Provide the (x, y) coordinate of the cell's center where the given text is located.  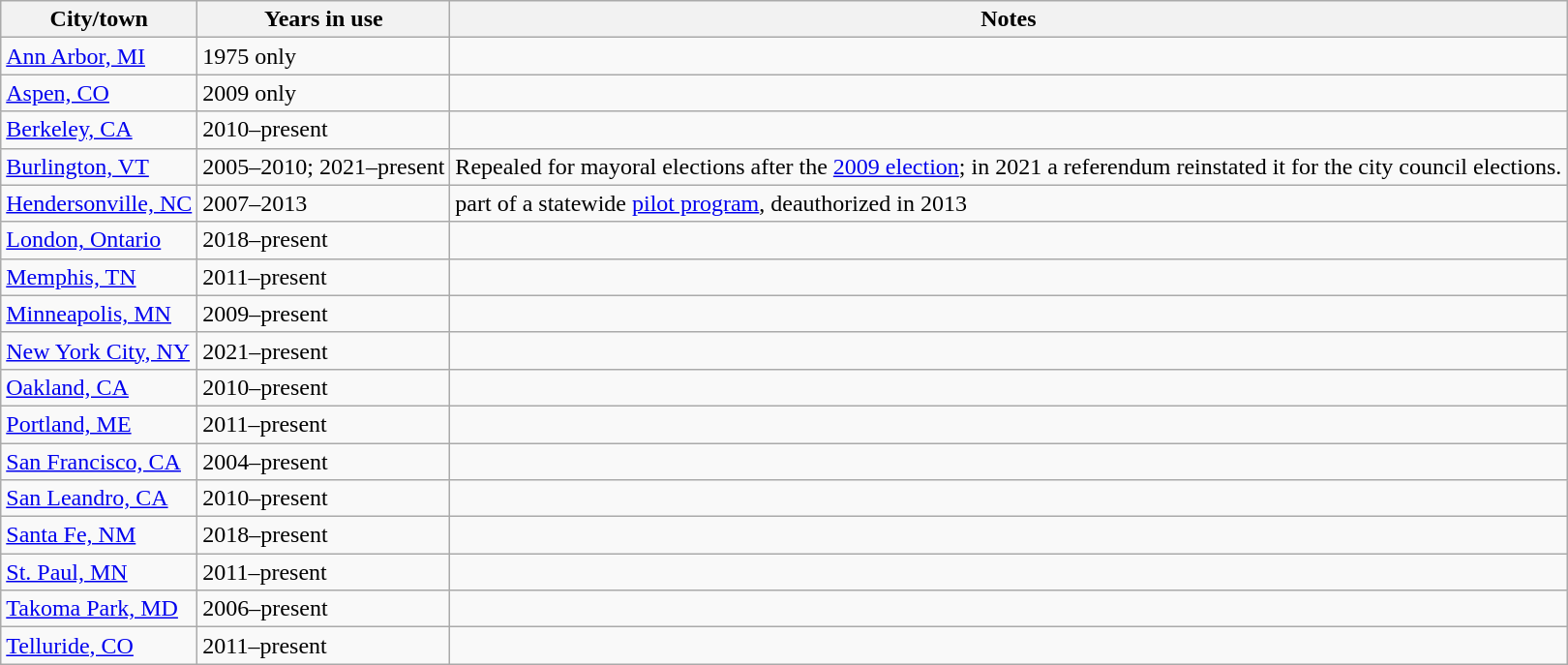
Repealed for mayoral elections after the 2009 election; in 2021 a referendum reinstated it for the city council elections. (1009, 166)
City/town (99, 19)
St. Paul, MN (99, 572)
Berkeley, CA (99, 130)
Memphis, TN (99, 277)
Takoma Park, MD (99, 609)
Notes (1009, 19)
San Leandro, CA (99, 499)
Portland, ME (99, 424)
Hendersonville, NC (99, 203)
2006–present (323, 609)
New York City, NY (99, 350)
Burlington, VT (99, 166)
2009 only (323, 93)
2007–2013 (323, 203)
part of a statewide pilot program, deauthorized in 2013 (1009, 203)
Aspen, CO (99, 93)
2004–present (323, 462)
Years in use (323, 19)
London, Ontario (99, 240)
Oakland, CA (99, 387)
Minneapolis, MN (99, 314)
2021–present (323, 350)
2009–present (323, 314)
Santa Fe, NM (99, 535)
2005–2010; 2021–present (323, 166)
Telluride, CO (99, 646)
San Francisco, CA (99, 462)
1975 only (323, 56)
Ann Arbor, MI (99, 56)
